For the text-containing cell, return its midpoint in [x, y] coordinate format. 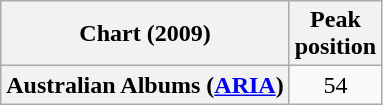
Peakposition [335, 34]
Australian Albums (ARIA) [145, 85]
54 [335, 85]
Chart (2009) [145, 34]
